Determine the (x, y) coordinate at the center of the cell enclosing the given text.  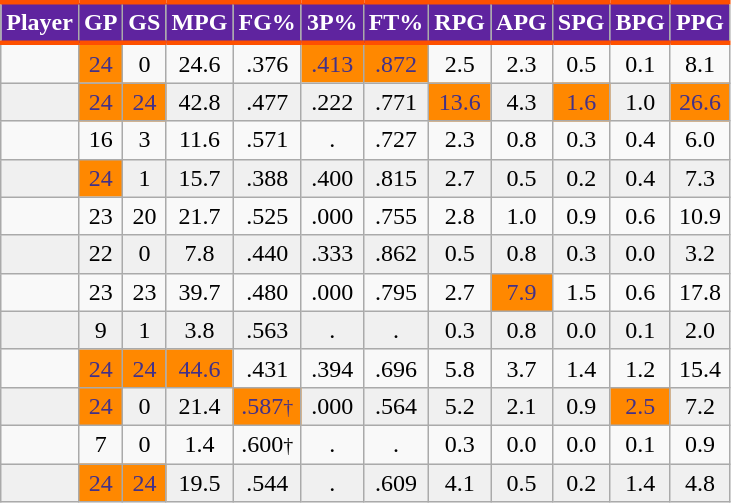
16 (100, 140)
39.7 (200, 292)
.696 (396, 368)
BPG (640, 22)
7.3 (700, 178)
PPG (700, 22)
42.8 (200, 102)
.431 (267, 368)
.771 (396, 102)
20 (144, 216)
GP (100, 22)
24.6 (200, 63)
11.6 (200, 140)
1.5 (581, 292)
.525 (267, 216)
4.3 (522, 102)
19.5 (200, 483)
7.8 (200, 254)
.587† (267, 406)
1.6 (581, 102)
.544 (267, 483)
.376 (267, 63)
4.8 (700, 483)
13.6 (460, 102)
21.4 (200, 406)
1.2 (640, 368)
.413 (332, 63)
4.1 (460, 483)
7 (100, 444)
15.7 (200, 178)
.477 (267, 102)
.727 (396, 140)
7.2 (700, 406)
.222 (332, 102)
GS (144, 22)
5.8 (460, 368)
.795 (396, 292)
3P% (332, 22)
22 (100, 254)
.564 (396, 406)
5.2 (460, 406)
2.1 (522, 406)
.755 (396, 216)
15.4 (700, 368)
.571 (267, 140)
9 (100, 330)
3.2 (700, 254)
.400 (332, 178)
8.1 (700, 63)
10.9 (700, 216)
26.6 (700, 102)
7.9 (522, 292)
17.8 (700, 292)
.815 (396, 178)
2.8 (460, 216)
21.7 (200, 216)
.563 (267, 330)
FT% (396, 22)
.480 (267, 292)
2.0 (700, 330)
3.7 (522, 368)
.394 (332, 368)
.388 (267, 178)
.862 (396, 254)
3 (144, 140)
.440 (267, 254)
MPG (200, 22)
3.8 (200, 330)
44.6 (200, 368)
.600† (267, 444)
6.0 (700, 140)
FG% (267, 22)
.872 (396, 63)
.609 (396, 483)
.333 (332, 254)
SPG (581, 22)
Player (40, 22)
RPG (460, 22)
APG (522, 22)
